Determine the [x, y] coordinate at the center of the cell enclosing the given text.  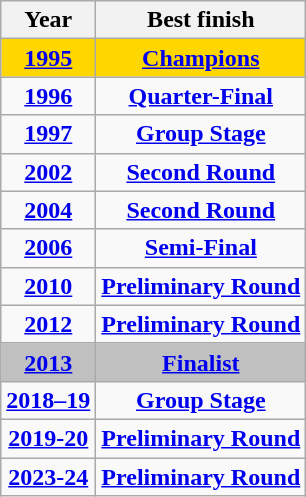
2019-20 [48, 438]
Year [48, 20]
Best finish [201, 20]
2018–19 [48, 400]
2012 [48, 324]
Finalist [201, 362]
1997 [48, 134]
Semi-Final [201, 248]
1996 [48, 96]
Champions [201, 58]
Quarter-Final [201, 96]
2002 [48, 172]
1995 [48, 58]
2010 [48, 286]
2013 [48, 362]
2004 [48, 210]
2006 [48, 248]
2023-24 [48, 477]
